Detect which cell encompasses the target text, then output its (X, Y) center coordinate. 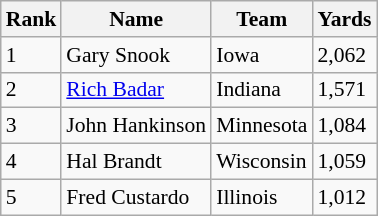
Hal Brandt (136, 162)
3 (32, 126)
Gary Snook (136, 55)
Illinois (262, 197)
Rich Badar (136, 90)
1 (32, 55)
Fred Custardo (136, 197)
1,571 (344, 90)
Minnesota (262, 126)
1,012 (344, 197)
Wisconsin (262, 162)
John Hankinson (136, 126)
4 (32, 162)
Name (136, 19)
Team (262, 19)
Iowa (262, 55)
5 (32, 197)
Yards (344, 19)
1,059 (344, 162)
2,062 (344, 55)
2 (32, 90)
Indiana (262, 90)
1,084 (344, 126)
Rank (32, 19)
